Detect which cell encompasses the target text, then output its [X, Y] center coordinate. 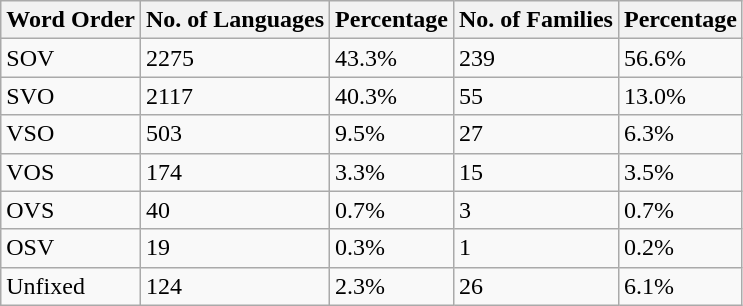
OSV [71, 248]
27 [536, 134]
124 [234, 286]
3 [536, 210]
239 [536, 58]
56.6% [680, 58]
Unfixed [71, 286]
503 [234, 134]
2117 [234, 96]
0.3% [392, 248]
9.5% [392, 134]
13.0% [680, 96]
43.3% [392, 58]
40.3% [392, 96]
3.5% [680, 172]
2275 [234, 58]
SOV [71, 58]
VOS [71, 172]
Word Order [71, 20]
1 [536, 248]
55 [536, 96]
26 [536, 286]
6.1% [680, 286]
174 [234, 172]
40 [234, 210]
6.3% [680, 134]
VSO [71, 134]
OVS [71, 210]
SVO [71, 96]
19 [234, 248]
2.3% [392, 286]
No. of Languages [234, 20]
0.2% [680, 248]
3.3% [392, 172]
15 [536, 172]
No. of Families [536, 20]
